Output the (x, y) coordinate of the center of the cell containing the given text.  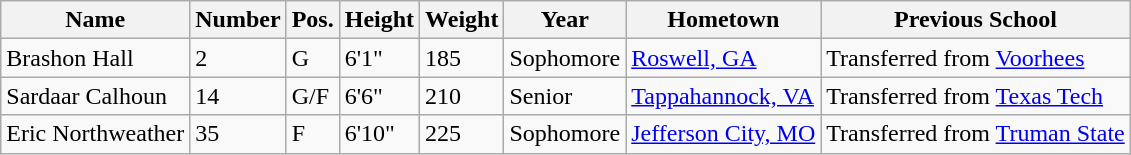
Eric Northweather (96, 134)
Transferred from Texas Tech (976, 96)
6'6" (379, 96)
Weight (462, 20)
14 (238, 96)
2 (238, 58)
Number (238, 20)
G (312, 58)
35 (238, 134)
185 (462, 58)
F (312, 134)
Previous School (976, 20)
Sardaar Calhoun (96, 96)
Brashon Hall (96, 58)
Transferred from Truman State (976, 134)
Height (379, 20)
210 (462, 96)
Roswell, GA (724, 58)
6'10" (379, 134)
Transferred from Voorhees (976, 58)
6'1" (379, 58)
225 (462, 134)
Senior (565, 96)
G/F (312, 96)
Jefferson City, MO (724, 134)
Tappahannock, VA (724, 96)
Year (565, 20)
Hometown (724, 20)
Pos. (312, 20)
Name (96, 20)
